Identify which cell holds the provided text, then report its [x, y] central coordinate. 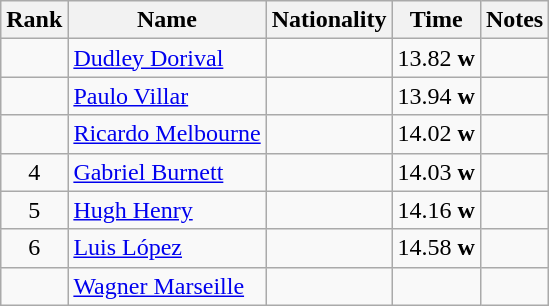
Hugh Henry [167, 210]
Dudley Dorival [167, 58]
14.02 w [436, 134]
14.03 w [436, 172]
5 [34, 210]
Rank [34, 20]
Time [436, 20]
4 [34, 172]
Notes [514, 20]
13.82 w [436, 58]
Nationality [329, 20]
Gabriel Burnett [167, 172]
14.16 w [436, 210]
Wagner Marseille [167, 286]
14.58 w [436, 248]
Luis López [167, 248]
Paulo Villar [167, 96]
6 [34, 248]
13.94 w [436, 96]
Name [167, 20]
Ricardo Melbourne [167, 134]
